Detect which cell encompasses the target text, then output its (x, y) center coordinate. 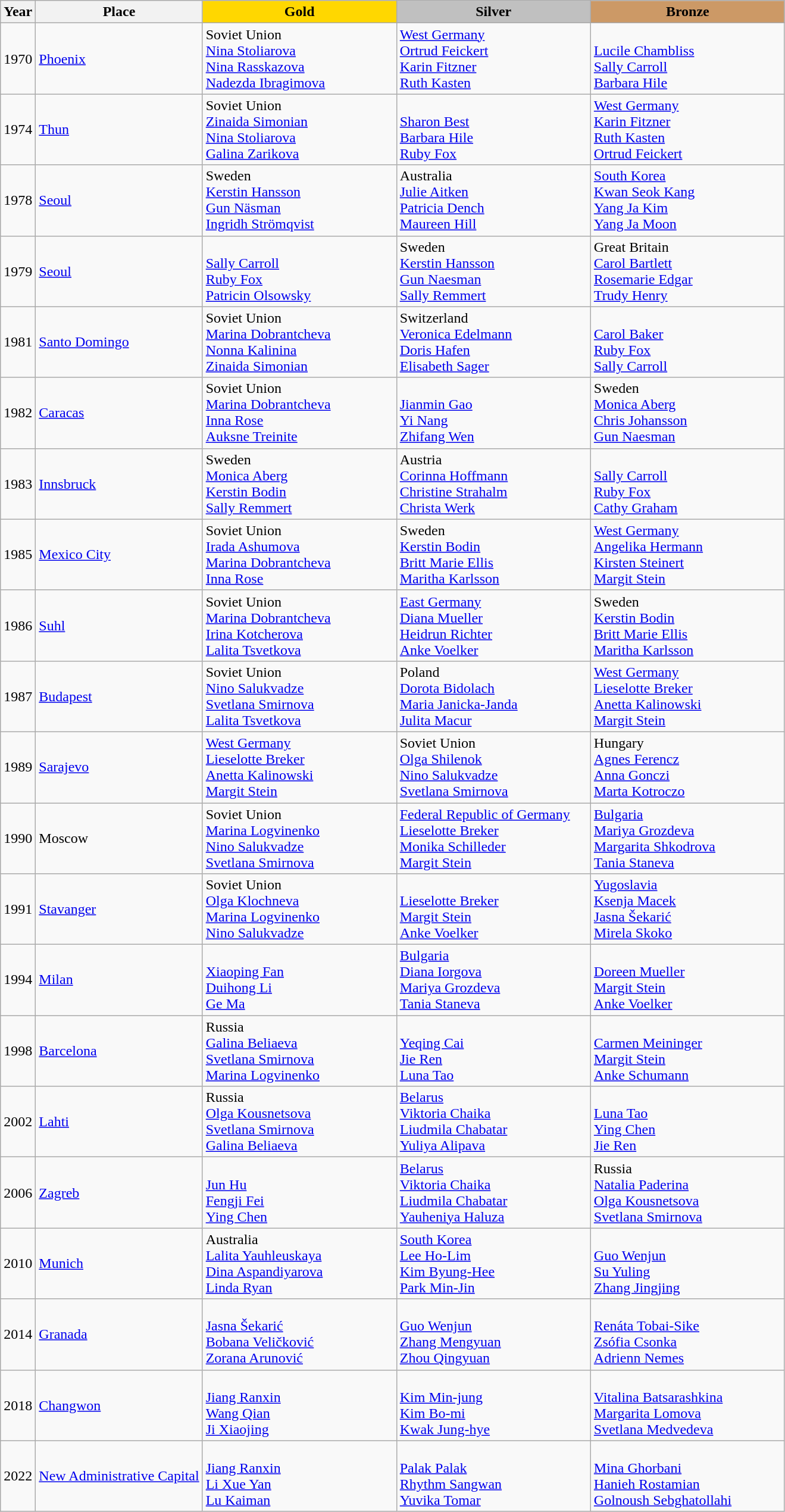
Renáta Tobai-SikeZsófia CsonkaAdrienn Nemes (687, 1335)
Stavanger (119, 910)
Great BritainCarol BartlettRosemarie EdgarTrudy Henry (687, 271)
1978 (18, 200)
SwedenKerstin HanssonGun NaesmanSally Remmert (493, 271)
1981 (18, 342)
SwitzerlandVeronica EdelmannDoris HafenElisabeth Sager (493, 342)
Sally CarrollRuby FoxCathy Graham (687, 483)
RussiaOlga KousnetsovaSvetlana SmirnovaGalina Beliaeva (299, 1121)
Jun HuFengji FeiYing Chen (299, 1193)
Soviet UnionMarina DobrantchevaNonna KalininaZinaida Simonian (299, 342)
Carol BakerRuby FoxSally Carroll (687, 342)
2022 (18, 1476)
Soviet UnionMarina DobrantchevaIrina KotcherovaLalita Tsvetkova (299, 625)
Year (18, 12)
Jiang RanxinWang QianJi Xiaojing (299, 1405)
Yeqing CaiJie RenLuna Tao (493, 1051)
Barcelona (119, 1051)
Lahti (119, 1121)
AustraliaLalita YauhleuskayaDina AspandiyarovaLinda Ryan (299, 1263)
1970 (18, 58)
1991 (18, 910)
West GermanyKarin FitznerRuth KastenOrtrud Feickert (687, 130)
Guo WenjunZhang MengyuanZhou Qingyuan (493, 1335)
Soviet UnionNino SalukvadzeSvetlana SmirnovaLalita Tsvetkova (299, 696)
Moscow (119, 838)
Vitalina BatsarashkinaMargarita LomovaSvetlana Medvedeva (687, 1405)
Silver (493, 12)
West GermanyAngelika HermannKirsten SteinertMargit Stein (687, 555)
Munich (119, 1263)
SwedenMonica AbergKerstin BodinSally Remmert (299, 483)
2018 (18, 1405)
1990 (18, 838)
Milan (119, 980)
RussiaGalina BeliaevaSvetlana SmirnovaMarina Logvinenko (299, 1051)
1994 (18, 980)
Suhl (119, 625)
Gold (299, 12)
1986 (18, 625)
Xiaoping FanDuihong LiGe Ma (299, 980)
South KoreaLee Ho-LimKim Byung-HeePark Min-Jin (493, 1263)
BulgariaDiana IorgovaMariya GrozdevaTania Staneva (493, 980)
Soviet UnionIrada AshumovaMarina DobrantchevaInna Rose (299, 555)
2010 (18, 1263)
BelarusViktoria ChaikaLiudmila ChabatarYuliya Alipava (493, 1121)
South KoreaKwan Seok KangYang Ja KimYang Ja Moon (687, 200)
BelarusViktoria ChaikaLiudmila ChabatarYauheniya Haluza (493, 1193)
Innsbruck (119, 483)
Soviet UnionOlga KlochnevaMarina LogvinenkoNino Salukvadze (299, 910)
SwedenKerstin HanssonGun NäsmanIngridh Strömqvist (299, 200)
1985 (18, 555)
Sharon BestBarbara HileRuby Fox (493, 130)
SwedenMonica AbergChris JohanssonGun Naesman (687, 413)
YugoslaviaKsenja MacekJasna ŠekarićMirela Skoko (687, 910)
1987 (18, 696)
Soviet UnionZinaida SimonianNina StoliarovaGalina Zarikova (299, 130)
AustraliaJulie AitkenPatricia DenchMaureen Hill (493, 200)
Bronze (687, 12)
Soviet UnionNina StoliarovaNina RasskazovaNadezda Ibragimova (299, 58)
Kim Min-jungKim Bo-miKwak Jung-hye (493, 1405)
Federal Republic of GermanyLieselotte BrekerMonika SchillederMargit Stein (493, 838)
Changwon (119, 1405)
AustriaCorinna HoffmannChristine StrahalmChrista Werk (493, 483)
Mexico City (119, 555)
Santo Domingo (119, 342)
Thun (119, 130)
Sarajevo (119, 767)
Guo WenjunSu YulingZhang Jingjing (687, 1263)
Lieselotte BrekerMargit SteinAnke Voelker (493, 910)
1998 (18, 1051)
Caracas (119, 413)
BulgariaMariya GrozdevaMargarita ShkodrovaTania Staneva (687, 838)
2014 (18, 1335)
Budapest (119, 696)
Zagreb (119, 1193)
Luna TaoYing ChenJie Ren (687, 1121)
Soviet UnionMarina LogvinenkoNino SalukvadzeSvetlana Smirnova (299, 838)
East GermanyDiana MuellerHeidrun RichterAnke Voelker (493, 625)
Jasna ŠekarićBobana VeličkovićZorana Arunović (299, 1335)
1982 (18, 413)
Mina GhorbaniHanieh RostamianGolnoush Sebghatollahi (687, 1476)
2002 (18, 1121)
2006 (18, 1193)
RussiaNatalia PaderinaOlga KousnetsovaSvetlana Smirnova (687, 1193)
1974 (18, 130)
Granada (119, 1335)
1989 (18, 767)
Doreen MuellerMargit SteinAnke Voelker (687, 980)
Palak PalakRhythm SangwanYuvika Tomar (493, 1476)
1979 (18, 271)
Phoenix (119, 58)
1983 (18, 483)
Jiang RanxinLi Xue YanLu Kaiman (299, 1476)
Lucile ChamblissSally CarrollBarbara Hile (687, 58)
PolandDorota BidolachMaria Janicka-JandaJulita Macur (493, 696)
Place (119, 12)
Sally CarrollRuby FoxPatricin Olsowsky (299, 271)
Soviet UnionMarina DobrantchevaInna RoseAuksne Treinite (299, 413)
Carmen MeiningerMargit SteinAnke Schumann (687, 1051)
HungaryAgnes FerenczAnna GoncziMarta Kotroczo (687, 767)
Jianmin GaoYi NangZhifang Wen (493, 413)
New Administrative Capital (119, 1476)
Soviet UnionOlga ShilenokNino SalukvadzeSvetlana Smirnova (493, 767)
West GermanyOrtrud FeickertKarin FitznerRuth Kasten (493, 58)
